Scan for the cell matching the given text and deliver its (X, Y) coordinate at center. 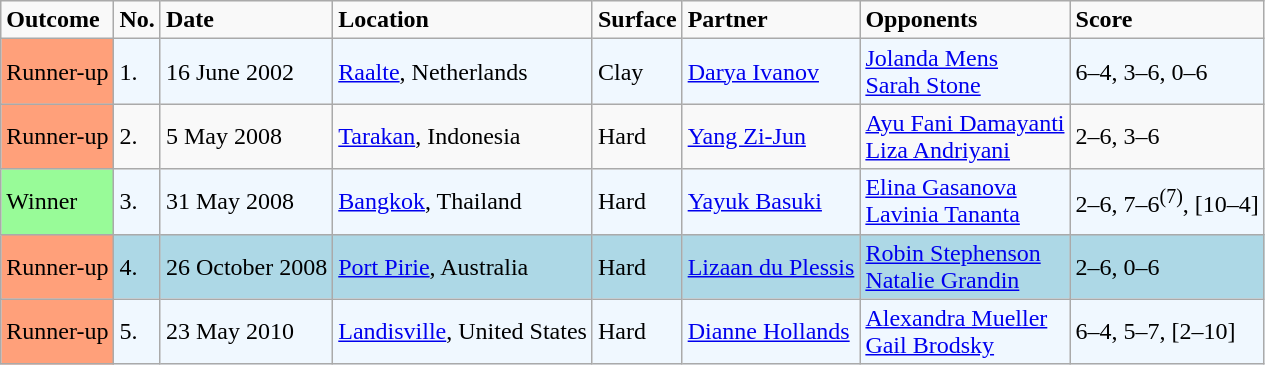
Yayuk Basuki (771, 202)
Date (246, 20)
Ayu Fani Damayanti Liza Andriyani (965, 136)
2–6, 0–6 (1167, 266)
Port Pirie, Australia (463, 266)
5. (137, 332)
31 May 2008 (246, 202)
Yang Zi-Jun (771, 136)
2–6, 3–6 (1167, 136)
Surface (637, 20)
Raalte, Netherlands (463, 72)
Bangkok, Thailand (463, 202)
Winner (58, 202)
4. (137, 266)
Dianne Hollands (771, 332)
Opponents (965, 20)
16 June 2002 (246, 72)
Score (1167, 20)
6–4, 3–6, 0–6 (1167, 72)
Outcome (58, 20)
1. (137, 72)
Lizaan du Plessis (771, 266)
3. (137, 202)
Tarakan, Indonesia (463, 136)
2–6, 7–6(7), [10–4] (1167, 202)
26 October 2008 (246, 266)
Darya Ivanov (771, 72)
No. (137, 20)
Robin Stephenson Natalie Grandin (965, 266)
5 May 2008 (246, 136)
6–4, 5–7, [2–10] (1167, 332)
Location (463, 20)
Jolanda Mens Sarah Stone (965, 72)
23 May 2010 (246, 332)
Elina Gasanova Lavinia Tananta (965, 202)
Clay (637, 72)
Alexandra Mueller Gail Brodsky (965, 332)
Partner (771, 20)
Landisville, United States (463, 332)
2. (137, 136)
